Identify which cell holds the provided text, then report its (x, y) central coordinate. 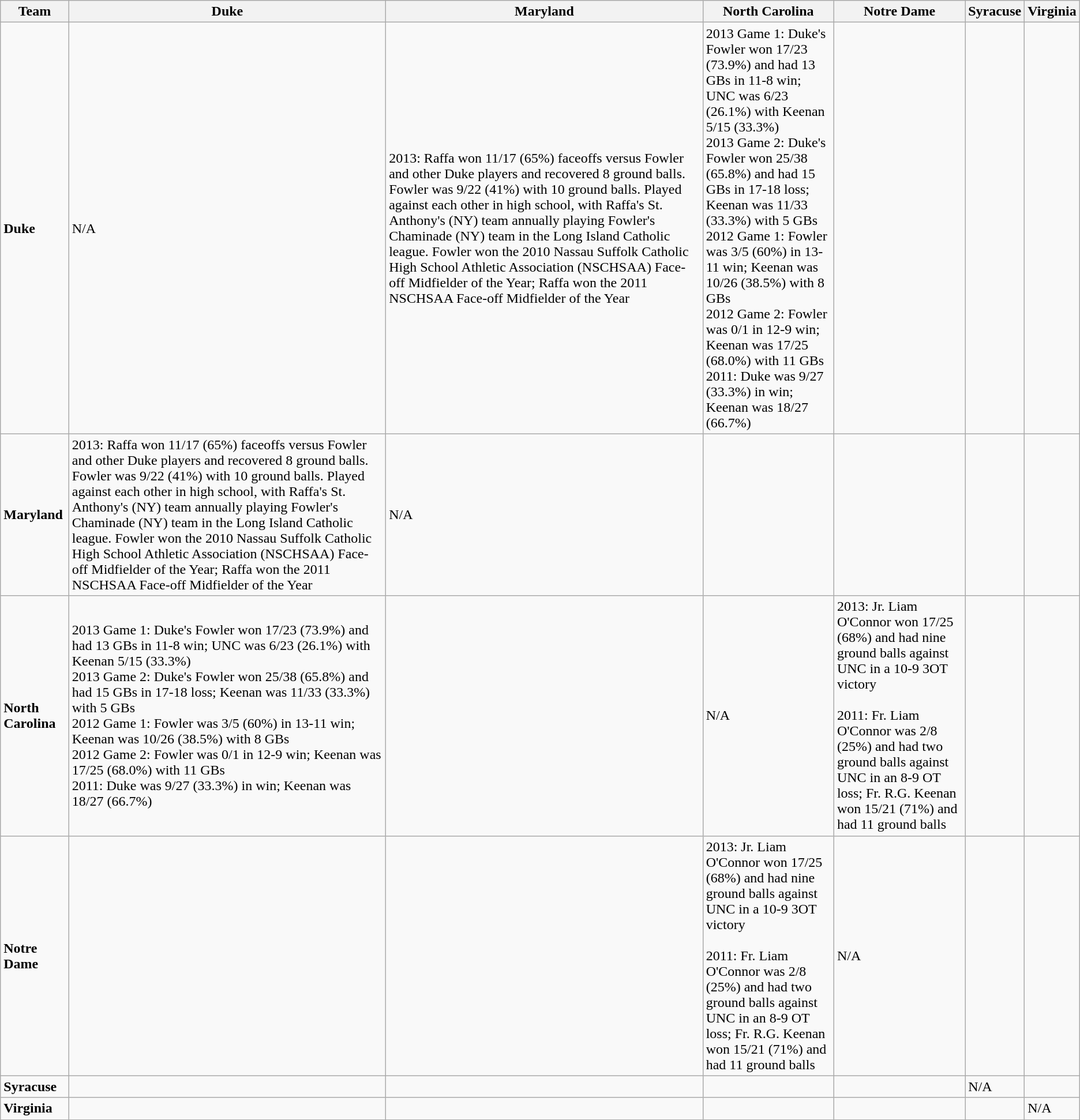
Team (35, 12)
